Provide the [x, y] coordinate of the cell's center where the given text is located.  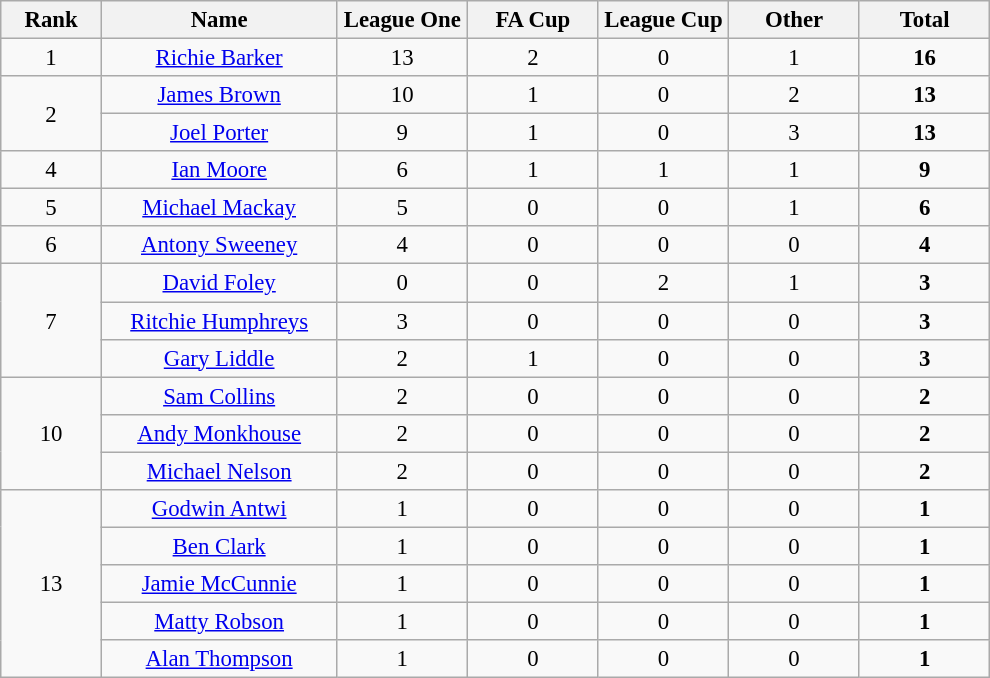
Sam Collins [219, 396]
Michael Mackay [219, 208]
Rank [52, 20]
Gary Liddle [219, 358]
James Brown [219, 95]
David Foley [219, 283]
Michael Nelson [219, 471]
Ian Moore [219, 170]
Total [924, 20]
FA Cup [534, 20]
Jamie McCunnie [219, 584]
Antony Sweeney [219, 245]
League One [402, 20]
League Cup [664, 20]
Andy Monkhouse [219, 433]
Other [794, 20]
16 [924, 58]
Godwin Antwi [219, 509]
Ben Clark [219, 546]
Matty Robson [219, 621]
Alan Thompson [219, 659]
Joel Porter [219, 133]
Ritchie Humphreys [219, 321]
Richie Barker [219, 58]
Name [219, 20]
7 [52, 320]
